Capture the cell that displays the provided text and extract its (X, Y) central coordinate. 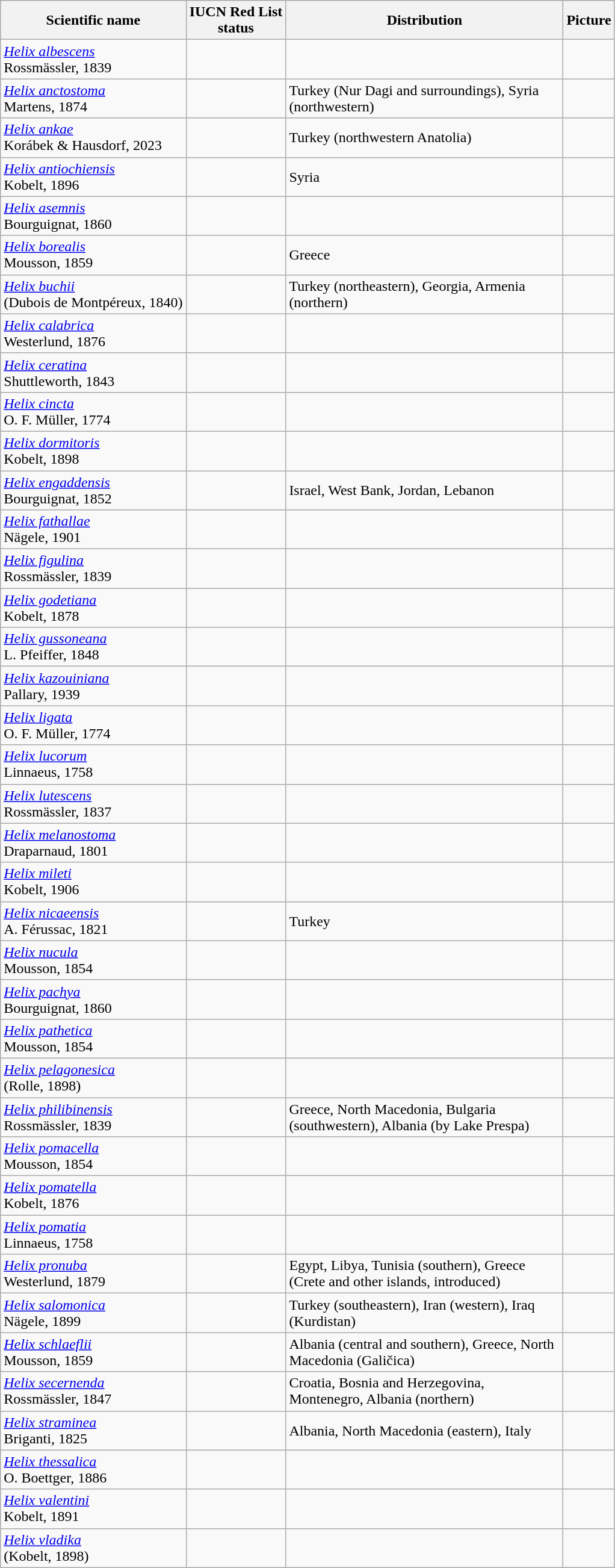
Helix godetiana Kobelt, 1878 (93, 608)
Turkey (Nur Dagi and surroundings), Syria (northwestern) (425, 99)
Israel, West Bank, Jordan, Lebanon (425, 490)
Helix melanostoma Draparnaud, 1801 (93, 843)
Scientific name (93, 20)
Helix ceratina Shuttleworth, 1843 (93, 372)
Helix calabrica Westerlund, 1876 (93, 334)
Greece (425, 255)
Helix nucula Mousson, 1854 (93, 960)
Helix borealis Mousson, 1859 (93, 255)
Helix dormitoris Kobelt, 1898 (93, 450)
Helix albescens Rossmässler, 1839 (93, 59)
Syria (425, 177)
Helix buchii (Dubois de Montpéreux, 1840) (93, 294)
IUCN Red Liststatus (236, 20)
Helix gussoneana L. Pfeiffer, 1848 (93, 647)
Helix figulina Rossmässler, 1839 (93, 568)
Helix thessalica O. Boettger, 1886 (93, 1469)
Turkey (southeastern), Iran (western), Iraq (Kurdistan) (425, 1313)
Helix straminea Briganti, 1825 (93, 1431)
Helix asemnis Bourguignat, 1860 (93, 216)
Helix anctostoma Martens, 1874 (93, 99)
Helix pomatia Linnaeus, 1758 (93, 1234)
Helix lutescens Rossmässler, 1837 (93, 803)
Turkey (northeastern), Georgia, Armenia (northern) (425, 294)
Helix pomatella Kobelt, 1876 (93, 1196)
Helix secernenda Rossmässler, 1847 (93, 1391)
Albania (central and southern), Greece, North Macedonia (Galičica) (425, 1352)
Helix pronuba Westerlund, 1879 (93, 1274)
Helix salomonica Nägele, 1899 (93, 1313)
Turkey (425, 921)
Helix mileti Kobelt, 1906 (93, 882)
Helix ankae Korábek & Hausdorf, 2023 (93, 137)
Helix ligata O. F. Müller, 1774 (93, 725)
Helix antiochiensis Kobelt, 1896 (93, 177)
Helix cincta O. F. Müller, 1774 (93, 412)
Picture (589, 20)
Helix nicaeensis A. Férussac, 1821 (93, 921)
Helix pathetica Mousson, 1854 (93, 1038)
Helix philibinensis Rossmässler, 1839 (93, 1116)
Helix vladika (Kobelt, 1898) (93, 1548)
Croatia, Bosnia and Herzegovina, Montenegro, Albania (northern) (425, 1391)
Helix pelagonesica (Rolle, 1898) (93, 1078)
Distribution (425, 20)
Helix pachya Bourguignat, 1860 (93, 1000)
Helix kazouiniana Pallary, 1939 (93, 686)
Albania, North Macedonia (eastern), Italy (425, 1431)
Helix lucorum Linnaeus, 1758 (93, 765)
Greece, North Macedonia, Bulgaria (southwestern), Albania (by Lake Prespa) (425, 1116)
Turkey (northwestern Anatolia) (425, 137)
Helix valentini Kobelt, 1891 (93, 1509)
Helix schlaeflii Mousson, 1859 (93, 1352)
Egypt, Libya, Tunisia (southern), Greece (Crete and other islands, introduced) (425, 1274)
Helix fathallae Nägele, 1901 (93, 530)
Helix pomacella Mousson, 1854 (93, 1156)
Helix engaddensis Bourguignat, 1852 (93, 490)
